Return the (x, y) coordinate for the center point of the cell that contains the specified text.  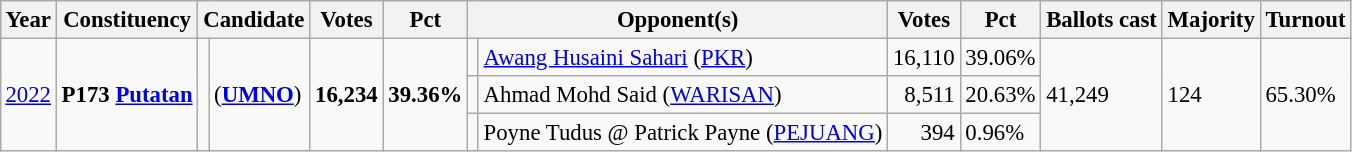
(UMNO) (260, 94)
39.06% (1000, 57)
P173 Putatan (127, 94)
394 (924, 133)
Constituency (127, 20)
Turnout (1306, 20)
2022 (28, 94)
124 (1211, 94)
Awang Husaini Sahari (PKR) (682, 57)
41,249 (1102, 94)
Candidate (254, 20)
Ahmad Mohd Said (WARISAN) (682, 95)
65.30% (1306, 94)
16,110 (924, 57)
16,234 (346, 94)
8,511 (924, 95)
0.96% (1000, 133)
20.63% (1000, 95)
Opponent(s) (678, 20)
Ballots cast (1102, 20)
Poyne Tudus @ Patrick Payne (PEJUANG) (682, 133)
Majority (1211, 20)
39.36% (426, 94)
Year (28, 20)
